Locate the cell with the specified text and output its [X, Y] center coordinate. 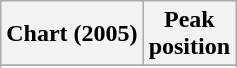
Peakposition [189, 34]
Chart (2005) [72, 34]
